Extract the (x, y) coordinate from the center of the cell holding the provided text.  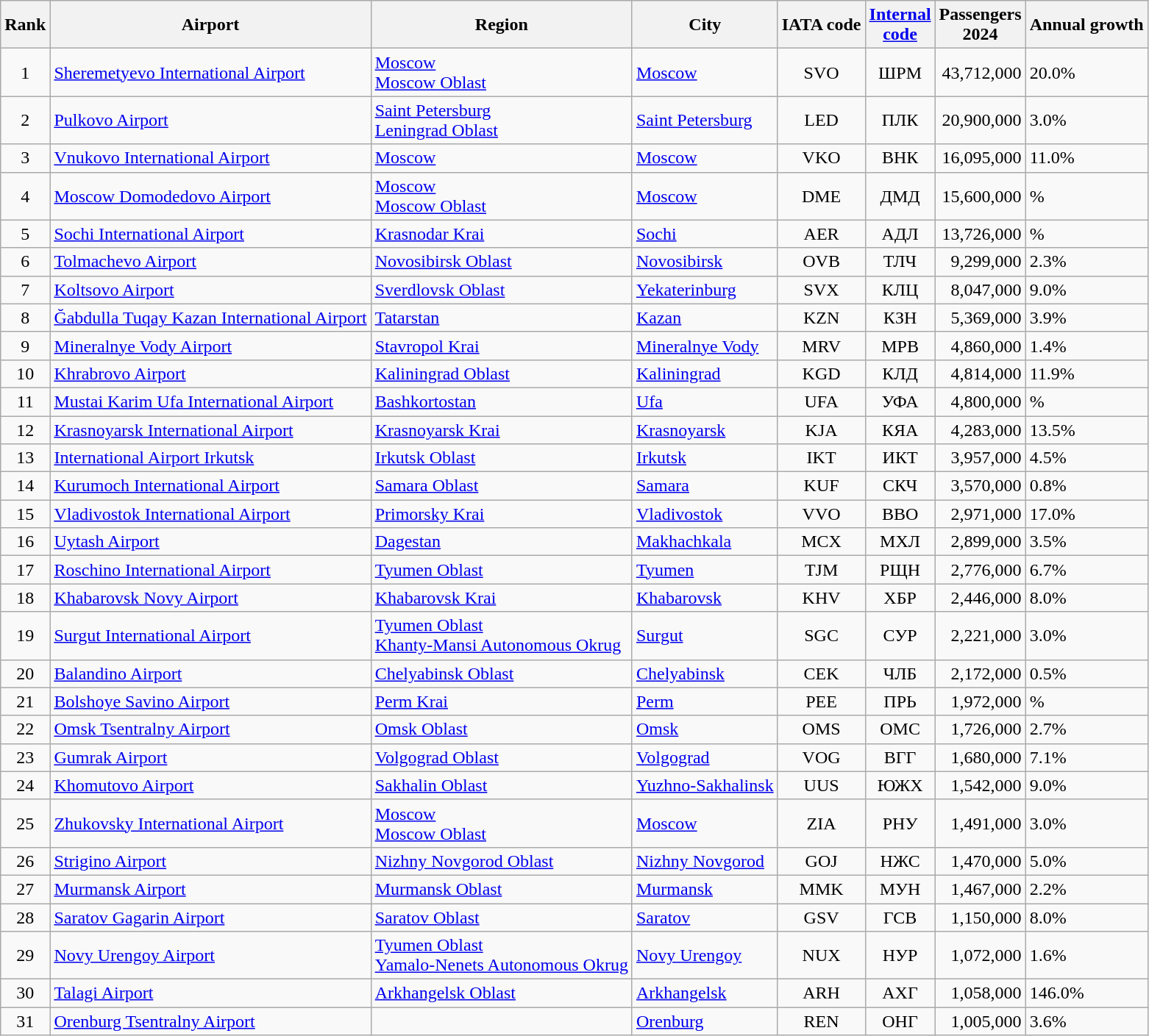
Chelyabinsk (705, 674)
Murmansk Oblast (502, 889)
Khabarovsk Novy Airport (210, 598)
Vnukovo International Airport (210, 158)
КЯА (900, 430)
1,972,000 (980, 701)
28 (25, 917)
6.7% (1086, 570)
5.0% (1086, 861)
НУР (900, 956)
Ğabdulla Tuqay Kazan International Airport (210, 318)
Irkutsk (705, 458)
ГСВ (900, 917)
4,860,000 (980, 346)
2,172,000 (980, 674)
0.5% (1086, 674)
20,900,000 (980, 121)
Novy Urengoy (705, 956)
МРВ (900, 346)
Saint Petersburg Leningrad Oblast (502, 121)
Samara Oblast (502, 486)
1,058,000 (980, 993)
20 (25, 674)
1 (25, 72)
4.5% (1086, 458)
NUX (821, 956)
УФА (900, 401)
9,299,000 (980, 262)
VVO (821, 514)
ЮЖХ (900, 785)
5,369,000 (980, 318)
4,814,000 (980, 374)
Mustai Karim Ufa International Airport (210, 401)
IATA code (821, 25)
ZIA (821, 824)
Kaliningrad Oblast (502, 374)
16,095,000 (980, 158)
4 (25, 196)
3.6% (1086, 1021)
Novosibirsk (705, 262)
UFA (821, 401)
Kazan (705, 318)
Makhachkala (705, 542)
1,491,000 (980, 824)
Kaliningrad (705, 374)
Murmansk Airport (210, 889)
KZN (821, 318)
Khomutovo Airport (210, 785)
29 (25, 956)
3,957,000 (980, 458)
2,899,000 (980, 542)
Internalcode (900, 25)
3.9% (1086, 318)
MCX (821, 542)
23 (25, 757)
1,150,000 (980, 917)
18 (25, 598)
7 (25, 290)
Region (502, 25)
KJA (821, 430)
Tyumen Oblast (502, 570)
17.0% (1086, 514)
Pulkovo Airport (210, 121)
1,072,000 (980, 956)
Krasnodar Krai (502, 234)
AER (821, 234)
Volgograd Oblast (502, 757)
30 (25, 993)
2.7% (1086, 729)
Khrabrovo Airport (210, 374)
Krasnoyarsk Krai (502, 430)
31 (25, 1021)
27 (25, 889)
Arkhangelsk Oblast (502, 993)
Saratov Gagarin Airport (210, 917)
ВГГ (900, 757)
СКЧ (900, 486)
13.5% (1086, 430)
ИКТ (900, 458)
ШРМ (900, 72)
10 (25, 374)
11 (25, 401)
Yuzhno-Sakhalinsk (705, 785)
Annual growth (1086, 25)
1,467,000 (980, 889)
International Airport Irkutsk (210, 458)
Tatarstan (502, 318)
2,776,000 (980, 570)
Arkhangelsk (705, 993)
11.0% (1086, 158)
ТЛЧ (900, 262)
Omsk Tsentralny Airport (210, 729)
13,726,000 (980, 234)
1.6% (1086, 956)
2.3% (1086, 262)
KUF (821, 486)
REN (821, 1021)
Sochi (705, 234)
1.4% (1086, 346)
КЛД (900, 374)
SVX (821, 290)
Tyumen (705, 570)
6 (25, 262)
Saint Petersburg (705, 121)
Rank (25, 25)
Strigino Airport (210, 861)
Krasnoyarsk (705, 430)
Ufa (705, 401)
РЩН (900, 570)
1,542,000 (980, 785)
15 (25, 514)
Surgut International Airport (210, 635)
26 (25, 861)
17 (25, 570)
TJM (821, 570)
3 (25, 158)
Roschino International Airport (210, 570)
Gumrak Airport (210, 757)
13 (25, 458)
Chelyabinsk Oblast (502, 674)
Nizhny Novgorod (705, 861)
ОНГ (900, 1021)
Novosibirsk Oblast (502, 262)
12 (25, 430)
0.8% (1086, 486)
КЗН (900, 318)
Mineralnye Vody Airport (210, 346)
1,726,000 (980, 729)
Tyumen Oblast Khanty-Mansi Autonomous Okrug (502, 635)
Sheremetyevo International Airport (210, 72)
ARH (821, 993)
Tyumen Oblast Yamalo-Nenets Autonomous Okrug (502, 956)
8,047,000 (980, 290)
Khabarovsk (705, 598)
Bashkortostan (502, 401)
2,446,000 (980, 598)
MRV (821, 346)
РНУ (900, 824)
43,712,000 (980, 72)
2,971,000 (980, 514)
9 (25, 346)
ДМД (900, 196)
19 (25, 635)
Dagestan (502, 542)
8 (25, 318)
Kurumoch International Airport (210, 486)
VKO (821, 158)
3.5% (1086, 542)
Talagi Airport (210, 993)
Surgut (705, 635)
Krasnoyarsk International Airport (210, 430)
OVB (821, 262)
ХБР (900, 598)
LED (821, 121)
АДЛ (900, 234)
Novy Urengoy Airport (210, 956)
MMK (821, 889)
Omsk Oblast (502, 729)
Volgograd (705, 757)
GOJ (821, 861)
ОМС (900, 729)
СУР (900, 635)
Orenburg (705, 1021)
25 (25, 824)
Primorsky Krai (502, 514)
Mineralnye Vody (705, 346)
IKT (821, 458)
ЧЛБ (900, 674)
ВНК (900, 158)
SGC (821, 635)
20.0% (1086, 72)
Uytash Airport (210, 542)
Khabarovsk Krai (502, 598)
НЖС (900, 861)
Sverdlovsk Oblast (502, 290)
4,800,000 (980, 401)
5 (25, 234)
Vladivostok International Airport (210, 514)
АХГ (900, 993)
КЛЦ (900, 290)
1,005,000 (980, 1021)
16 (25, 542)
VOG (821, 757)
Omsk (705, 729)
ПРЬ (900, 701)
Stavropol Krai (502, 346)
UUS (821, 785)
22 (25, 729)
SVO (821, 72)
ВВО (900, 514)
OMS (821, 729)
Orenburg Tsentralny Airport (210, 1021)
Sochi International Airport (210, 234)
15,600,000 (980, 196)
Sakhalin Oblast (502, 785)
CEK (821, 674)
1,470,000 (980, 861)
Irkutsk Oblast (502, 458)
Balandino Airport (210, 674)
KHV (821, 598)
4,283,000 (980, 430)
МХЛ (900, 542)
KGD (821, 374)
24 (25, 785)
Tolmachevo Airport (210, 262)
ПЛК (900, 121)
Perm (705, 701)
2,221,000 (980, 635)
Nizhny Novgorod Oblast (502, 861)
Perm Krai (502, 701)
Saratov (705, 917)
Saratov Oblast (502, 917)
Yekaterinburg (705, 290)
МУН (900, 889)
Samara (705, 486)
Koltsovo Airport (210, 290)
Passengers 2024 (980, 25)
7.1% (1086, 757)
Vladivostok (705, 514)
Airport (210, 25)
Murmansk (705, 889)
2 (25, 121)
Zhukovsky International Airport (210, 824)
City (705, 25)
21 (25, 701)
Moscow Domodedovo Airport (210, 196)
2.2% (1086, 889)
14 (25, 486)
PEE (821, 701)
3,570,000 (980, 486)
146.0% (1086, 993)
Bolshoye Savino Airport (210, 701)
GSV (821, 917)
1,680,000 (980, 757)
11.9% (1086, 374)
DME (821, 196)
